Output the [X, Y] coordinate of the center of the cell containing the given text.  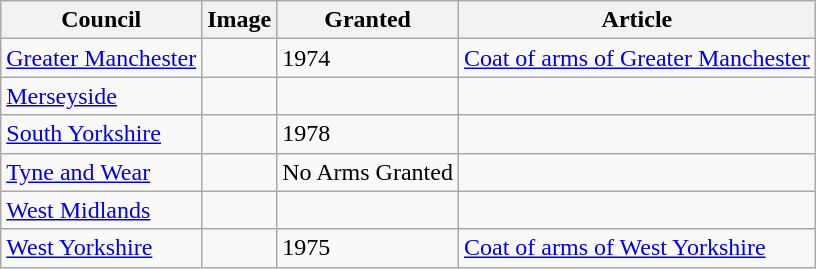
Image [240, 20]
Article [636, 20]
1978 [368, 134]
No Arms Granted [368, 172]
Merseyside [102, 96]
West Midlands [102, 210]
Council [102, 20]
Greater Manchester [102, 58]
1975 [368, 248]
West Yorkshire [102, 248]
Coat of arms of West Yorkshire [636, 248]
Granted [368, 20]
1974 [368, 58]
Tyne and Wear [102, 172]
South Yorkshire [102, 134]
Coat of arms of Greater Manchester [636, 58]
